Locate the cell with the specified text and output its [X, Y] center coordinate. 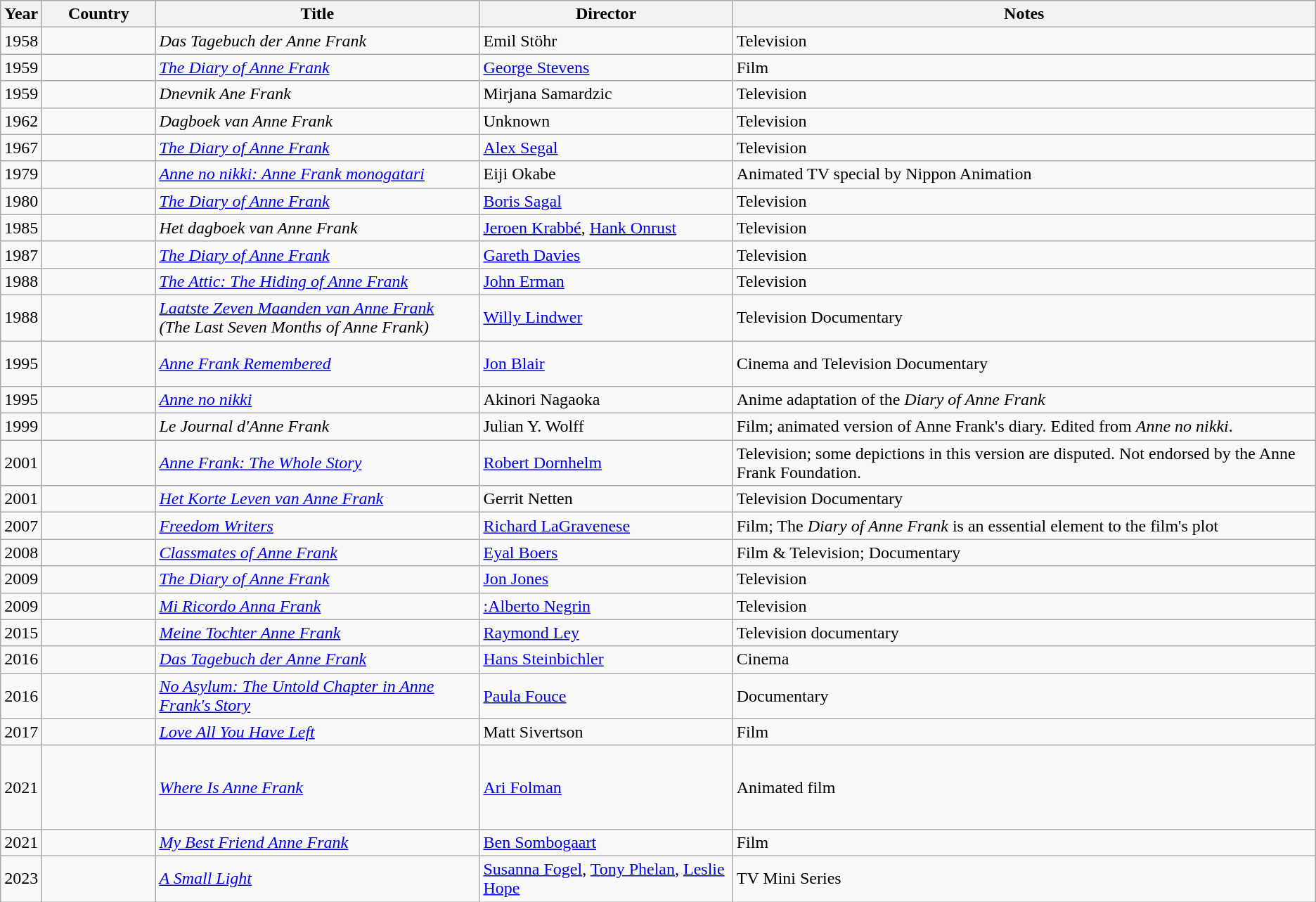
John Erman [606, 281]
Mirjana Samardzic [606, 94]
Alex Segal [606, 148]
1980 [21, 201]
Mi Ricordo Anna Frank [318, 606]
Year [21, 14]
Eyal Boers [606, 553]
1962 [21, 121]
Hans Steinbichler [606, 659]
Robert Dornhelm [606, 463]
Title [318, 14]
Julian Y. Wolff [606, 427]
Jeroen Krabbé, Hank Onrust [606, 228]
The Attic: The Hiding of Anne Frank [318, 281]
Classmates of Anne Frank [318, 553]
Eiji Okabe [606, 174]
Animated film [1024, 787]
2007 [21, 526]
Boris Sagal [606, 201]
Anne no nikki [318, 400]
1979 [21, 174]
Film; The Diary of Anne Frank is an essential element to the film's plot [1024, 526]
Cinema and Television Documentary [1024, 363]
Raymond Ley [606, 633]
Dagboek van Anne Frank [318, 121]
1967 [21, 148]
Jon Jones [606, 579]
Where Is Anne Frank [318, 787]
No Asylum: The Untold Chapter in Anne Frank's Story [318, 696]
1999 [21, 427]
Country [98, 14]
My Best Friend Anne Frank [318, 842]
2015 [21, 633]
1958 [21, 41]
Anime adaptation of the Diary of Anne Frank [1024, 400]
Le Journal d'Anne Frank [318, 427]
2017 [21, 732]
Jon Blair [606, 363]
Freedom Writers [318, 526]
Unknown [606, 121]
Television; some depictions in this version are disputed. Not endorsed by the Anne Frank Foundation. [1024, 463]
Film; animated version of Anne Frank's diary. Edited from Anne no nikki. [1024, 427]
Paula Fouce [606, 696]
Cinema [1024, 659]
George Stevens [606, 67]
A Small Light [318, 879]
Dnevnik Ane Frank [318, 94]
1985 [21, 228]
Television documentary [1024, 633]
Anne Frank: The Whole Story [318, 463]
Anne no nikki: Anne Frank monogatari [318, 174]
Matt Sivertson [606, 732]
Richard LaGravenese [606, 526]
Het Korte Leven van Anne Frank [318, 499]
Meine Tochter Anne Frank [318, 633]
Gareth Davies [606, 255]
TV Mini Series [1024, 879]
Notes [1024, 14]
Film & Television; Documentary [1024, 553]
Animated TV special by Nippon Animation [1024, 174]
Documentary [1024, 696]
Director [606, 14]
Gerrit Netten [606, 499]
Emil Stöhr [606, 41]
Susanna Fogel, Tony Phelan, Leslie Hope [606, 879]
Ben Sombogaart [606, 842]
Anne Frank Remembered [318, 363]
:Alberto Negrin [606, 606]
Ari Folman [606, 787]
Akinori Nagaoka [606, 400]
2023 [21, 879]
2008 [21, 553]
Willy Lindwer [606, 318]
Love All You Have Left [318, 732]
1987 [21, 255]
Laatste Zeven Maanden van Anne Frank (The Last Seven Months of Anne Frank) [318, 318]
Het dagboek van Anne Frank [318, 228]
